Return the (x, y) coordinate for the center point of the cell that contains the specified text.  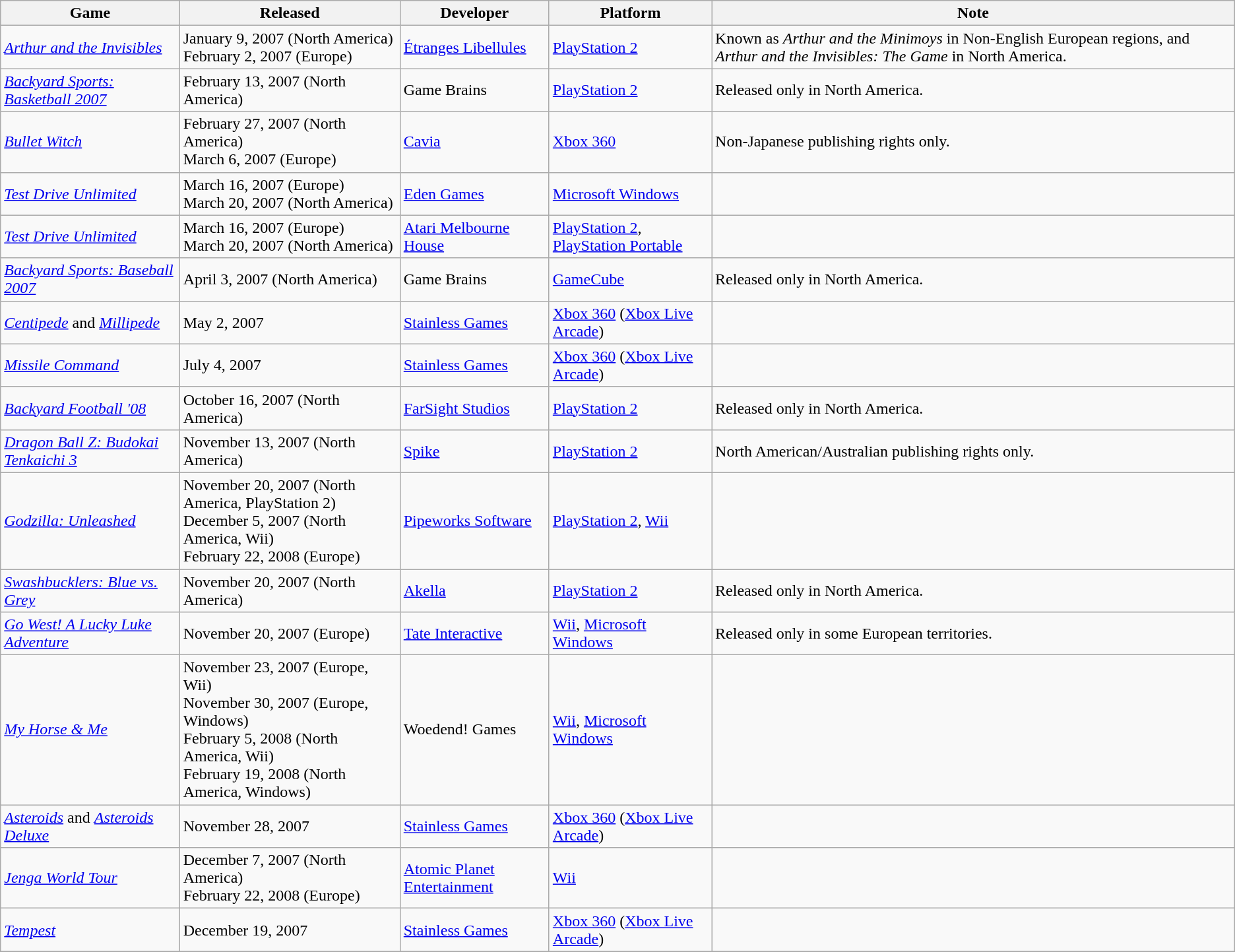
Swashbucklers: Blue vs. Grey (90, 590)
December 7, 2007 (North America)February 22, 2008 (Europe) (290, 878)
February 13, 2007 (North America) (290, 90)
Cavia (474, 142)
Known as Arthur and the Minimoys in Non-English European regions, and Arthur and the Invisibles: The Game in North America. (974, 48)
February 27, 2007 (North America)March 6, 2007 (Europe) (290, 142)
Go West! A Lucky Luke Adventure (90, 633)
Akella (474, 590)
Released only in some European territories. (974, 633)
FarSight Studios (474, 408)
April 3, 2007 (North America) (290, 280)
Étranges Libellules (474, 48)
November 13, 2007 (North America) (290, 451)
November 20, 2007 (Europe) (290, 633)
Developer (474, 13)
October 16, 2007 (North America) (290, 408)
Tate Interactive (474, 633)
November 28, 2007 (290, 826)
Backyard Football '08 (90, 408)
Bullet Witch (90, 142)
Note (974, 13)
Centipede and Millipede (90, 322)
November 20, 2007 (North America, PlayStation 2)December 5, 2007 (North America, Wii)February 22, 2008 (Europe) (290, 521)
Pipeworks Software (474, 521)
November 23, 2007 (Europe, Wii)November 30, 2007 (Europe, Windows)February 5, 2008 (North America, Wii)February 19, 2008 (North America, Windows) (290, 730)
PlayStation 2, PlayStation Portable (630, 236)
Dragon Ball Z: Budokai Tenkaichi 3 (90, 451)
Arthur and the Invisibles (90, 48)
Platform (630, 13)
Backyard Sports: Basketball 2007 (90, 90)
December 19, 2007 (290, 930)
PlayStation 2, Wii (630, 521)
Tempest (90, 930)
Non-Japanese publishing rights only. (974, 142)
My Horse & Me (90, 730)
Woedend! Games (474, 730)
Released (290, 13)
Jenga World Tour (90, 878)
North American/Australian publishing rights only. (974, 451)
January 9, 2007 (North America)February 2, 2007 (Europe) (290, 48)
Backyard Sports: Baseball 2007 (90, 280)
Atomic Planet Entertainment (474, 878)
Xbox 360 (630, 142)
Missile Command (90, 365)
May 2, 2007 (290, 322)
July 4, 2007 (290, 365)
Asteroids and Asteroids Deluxe (90, 826)
November 20, 2007 (North America) (290, 590)
Eden Games (474, 194)
Godzilla: Unleashed (90, 521)
Atari Melbourne House (474, 236)
GameCube (630, 280)
Wii (630, 878)
Spike (474, 451)
Game (90, 13)
Microsoft Windows (630, 194)
